For the text-containing cell, return its midpoint in (X, Y) coordinate format. 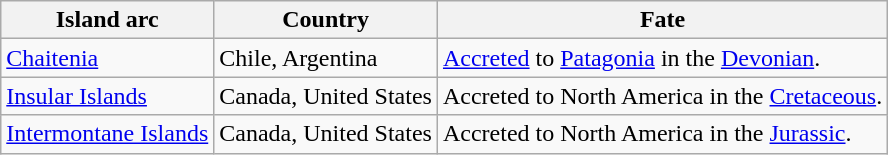
Accreted to North America in the Jurassic. (662, 134)
Chile, Argentina (326, 58)
Accreted to Patagonia in the Devonian. (662, 58)
Chaitenia (108, 58)
Intermontane Islands (108, 134)
Insular Islands (108, 96)
Island arc (108, 20)
Country (326, 20)
Accreted to North America in the Cretaceous. (662, 96)
Fate (662, 20)
